Pinpoint the cell where the given text exists, returning its (X, Y) midpoint coordinate. 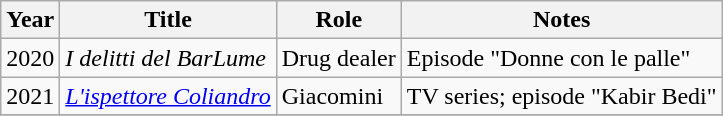
Year (30, 20)
Episode "Donne con le palle" (562, 58)
Title (168, 20)
2020 (30, 58)
Giacomini (338, 96)
L'ispettore Coliandro (168, 96)
Notes (562, 20)
Drug dealer (338, 58)
TV series; episode "Kabir Bedi" (562, 96)
2021 (30, 96)
I delitti del BarLume (168, 58)
Role (338, 20)
